For the text-containing cell, return its midpoint in (x, y) coordinate format. 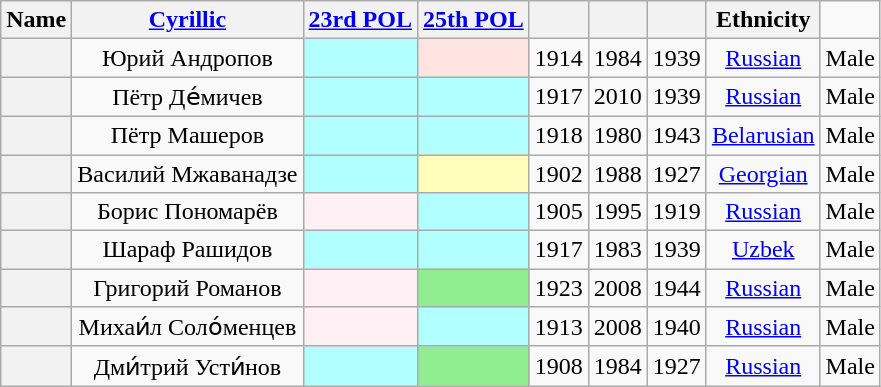
Юрий Андропов (188, 58)
1944 (676, 288)
Борис Пономарёв (188, 212)
1943 (676, 135)
Михаи́л Соло́менцев (188, 327)
1983 (618, 250)
1988 (618, 173)
1913 (558, 327)
23rd POL (360, 20)
Шараф Рашидов (188, 250)
1919 (676, 212)
2010 (618, 97)
1918 (558, 135)
25th POL (473, 20)
Дми́трий Усти́нов (188, 366)
1914 (558, 58)
Ethnicity (763, 20)
Belarusian (763, 135)
Cyrillic (188, 20)
1902 (558, 173)
Пётр Машеров (188, 135)
1995 (618, 212)
Uzbek (763, 250)
Василий Мжаванадзе (188, 173)
1940 (676, 327)
Georgian (763, 173)
Пётр Де́мичев (188, 97)
1980 (618, 135)
1923 (558, 288)
1908 (558, 366)
Name (36, 20)
Григорий Романов (188, 288)
1905 (558, 212)
